From the cell containing the given text, extract its center point as [x, y] coordinate. 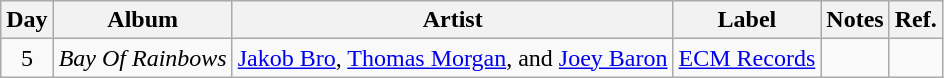
Bay Of Rainbows [142, 58]
5 [27, 58]
Album [142, 20]
Notes [855, 20]
Day [27, 20]
Ref. [916, 20]
Jakob Bro, Thomas Morgan, and Joey Baron [452, 58]
ECM Records [747, 58]
Artist [452, 20]
Label [747, 20]
